From the cell containing the given text, extract its center point as (X, Y) coordinate. 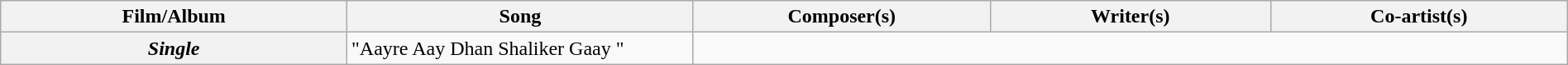
Song (521, 17)
"Aayre Aay Dhan Shaliker Gaay " (521, 48)
Film/Album (174, 17)
Single (174, 48)
Composer(s) (842, 17)
Writer(s) (1130, 17)
Co-artist(s) (1419, 17)
